From the cell containing the given text, extract its center point as (x, y) coordinate. 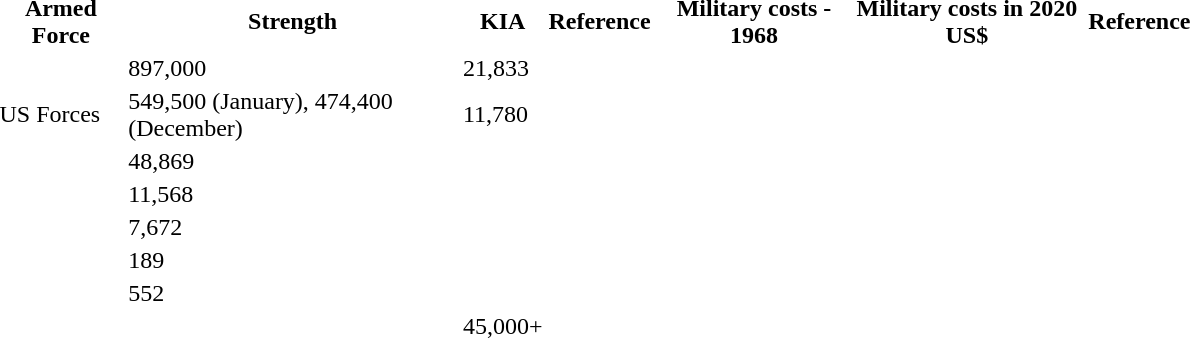
552 (293, 293)
21,833 (502, 68)
549,500 (January), 474,400 (December) (293, 114)
11,780 (502, 114)
897,000 (293, 68)
189 (293, 260)
11,568 (293, 194)
7,672 (293, 227)
48,869 (293, 161)
